Search for the cell housing the specified text and yield its (X, Y) center coordinate. 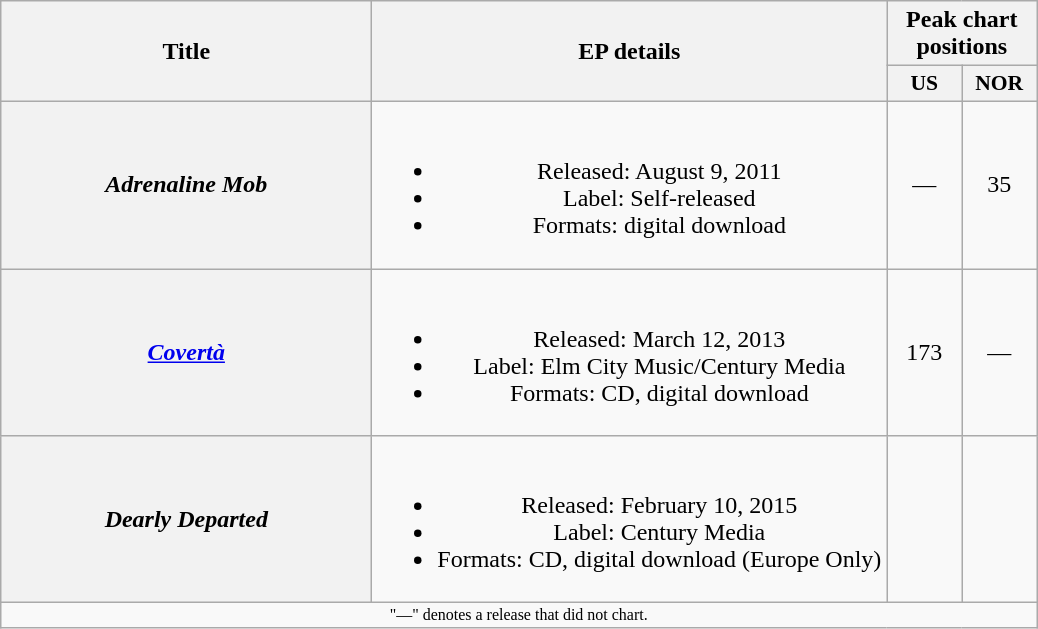
Released: March 12, 2013Label: Elm City Music/Century MediaFormats: CD, digital download (630, 352)
173 (924, 352)
Released: February 10, 2015Label: Century MediaFormats: CD, digital download (Europe Only) (630, 520)
US (924, 84)
"—" denotes a release that did not chart. (519, 615)
35 (1000, 184)
Peak chart positions (962, 34)
Title (186, 52)
EP details (630, 52)
Adrenaline Mob (186, 184)
Dearly Departed (186, 520)
Released: August 9, 2011Label: Self-releasedFormats: digital download (630, 184)
NOR (1000, 84)
Covertà (186, 352)
